Pinpoint the cell where the given text exists, returning its [X, Y] midpoint coordinate. 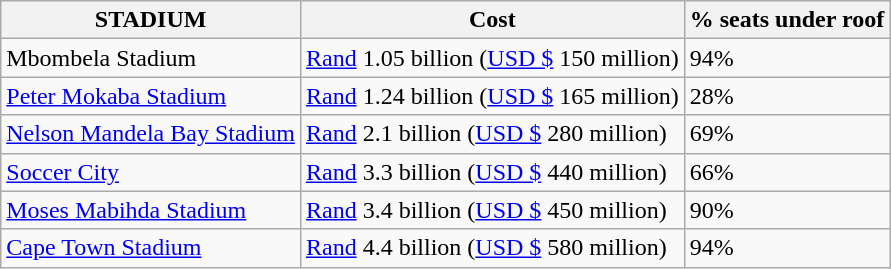
Rand 3.3 billion (USD $ 440 million) [492, 172]
Moses Mabihda Stadium [151, 210]
28% [787, 96]
66% [787, 172]
Nelson Mandela Bay Stadium [151, 134]
Cost [492, 20]
Rand 3.4 billion (USD $ 450 million) [492, 210]
Soccer City [151, 172]
69% [787, 134]
Peter Mokaba Stadium [151, 96]
STADIUM [151, 20]
Rand 1.05 billion (USD $ 150 million) [492, 58]
Mbombela Stadium [151, 58]
Cape Town Stadium [151, 248]
Rand 4.4 billion (USD $ 580 million) [492, 248]
90% [787, 210]
Rand 1.24 billion (USD $ 165 million) [492, 96]
Rand 2.1 billion (USD $ 280 million) [492, 134]
% seats under roof [787, 20]
